Search for the cell housing the specified text and yield its (x, y) center coordinate. 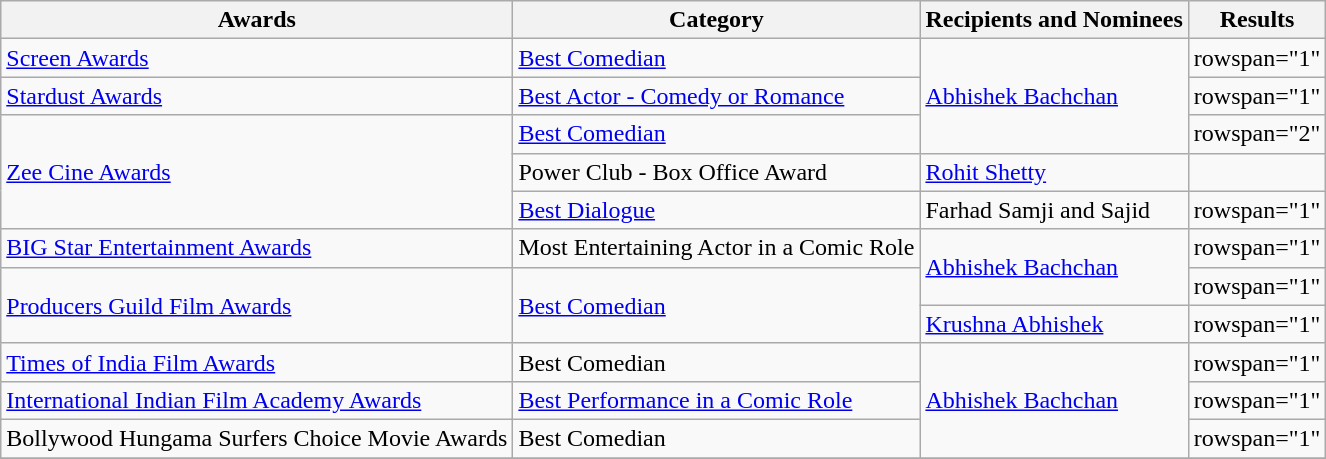
Screen Awards (257, 58)
Krushna Abhishek (1054, 324)
Rohit Shetty (1054, 172)
Best Performance in a Comic Role (716, 400)
Zee Cine Awards (257, 172)
Recipients and Nominees (1054, 20)
BIG Star Entertainment Awards (257, 248)
Best Dialogue (716, 210)
Most Entertaining Actor in a Comic Role (716, 248)
Bollywood Hungama Surfers Choice Movie Awards (257, 438)
Producers Guild Film Awards (257, 305)
Farhad Samji and Sajid (1054, 210)
Power Club - Box Office Award (716, 172)
International Indian Film Academy Awards (257, 400)
Results (1257, 20)
Best Actor - Comedy or Romance (716, 96)
Awards (257, 20)
Stardust Awards (257, 96)
Category (716, 20)
rowspan="2" (1257, 134)
Times of India Film Awards (257, 362)
